Detect which cell encompasses the target text, then output its [x, y] center coordinate. 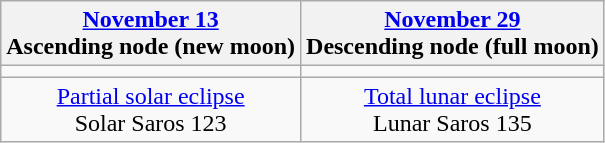
Total lunar eclipseLunar Saros 135 [453, 110]
November 29Descending node (full moon) [453, 34]
Partial solar eclipseSolar Saros 123 [151, 110]
November 13Ascending node (new moon) [151, 34]
